For the text-containing cell, return its midpoint in [X, Y] coordinate format. 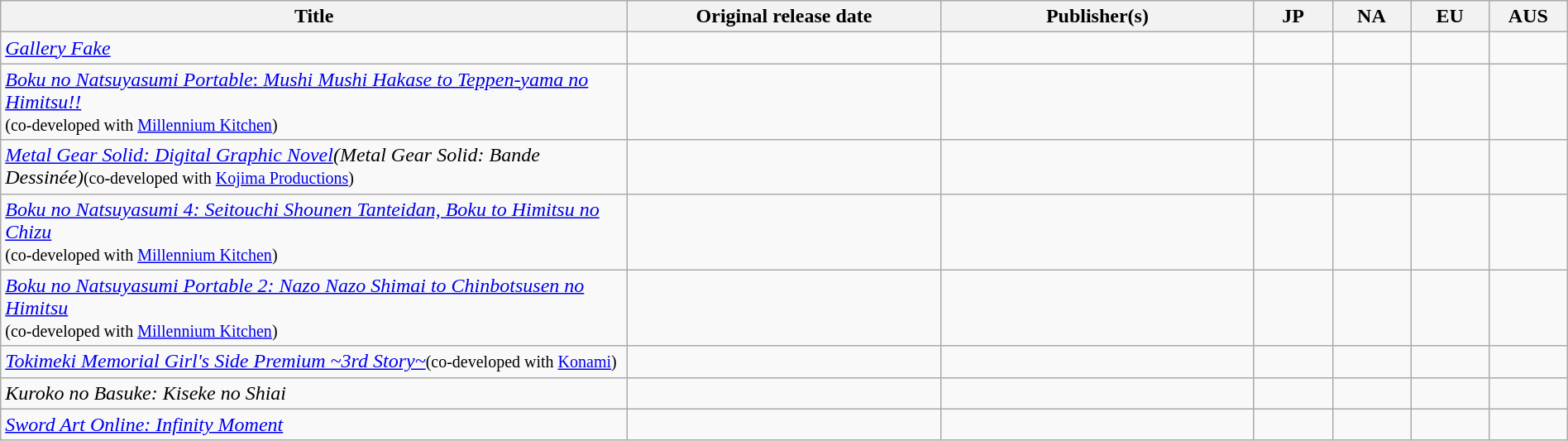
Sword Art Online: Infinity Moment [314, 424]
Original release date [784, 17]
Boku no Natsuyasumi 4: Seitouchi Shounen Tanteidan, Boku to Himitsu no Chizu(co-developed with Millennium Kitchen) [314, 232]
Boku no Natsuyasumi Portable: Mushi Mushi Hakase to Teppen-yama no Himitsu!!(co-developed with Millennium Kitchen) [314, 102]
JP [1293, 17]
AUS [1528, 17]
Tokimeki Memorial Girl's Side Premium ~3rd Story~(co-developed with Konami) [314, 362]
Title [314, 17]
NA [1371, 17]
EU [1451, 17]
Publisher(s) [1097, 17]
Kuroko no Basuke: Kiseke no Shiai [314, 393]
Metal Gear Solid: Digital Graphic Novel(Metal Gear Solid: Bande Dessinée)(co-developed with Kojima Productions) [314, 167]
Gallery Fake [314, 48]
Boku no Natsuyasumi Portable 2: Nazo Nazo Shimai to Chinbotsusen no Himitsu(co-developed with Millennium Kitchen) [314, 308]
